From the cell containing the given text, extract its center point as (X, Y) coordinate. 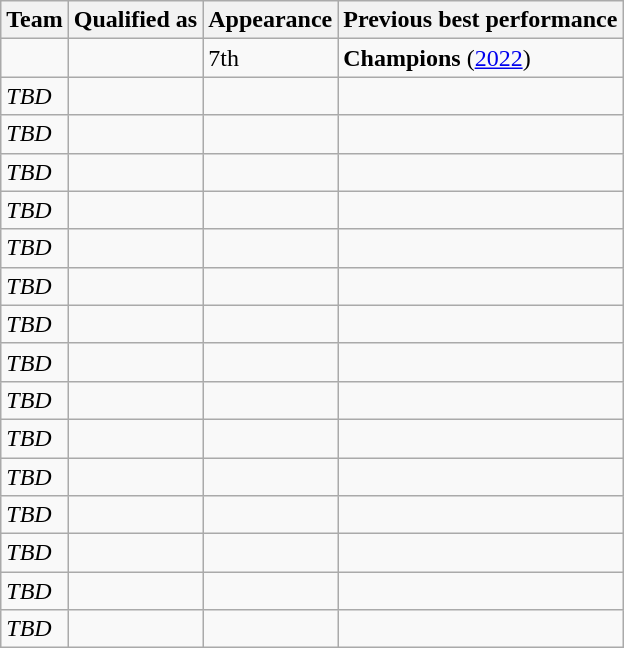
Team (35, 20)
Previous best performance (480, 20)
Champions (2022) (480, 58)
Appearance (270, 20)
7th (270, 58)
Qualified as (135, 20)
